Identify which cell holds the provided text, then report its (X, Y) central coordinate. 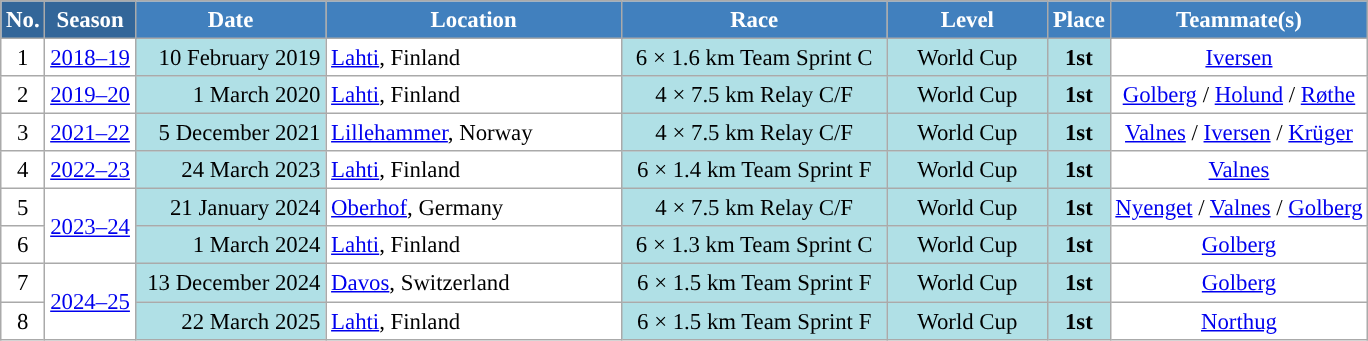
Northug (1239, 321)
Lillehammer, Norway (474, 133)
1 (23, 58)
Season (90, 20)
6 × 1.4 km Team Sprint F (754, 170)
Valnes / Iversen / Krüger (1239, 133)
No. (23, 20)
Date (230, 20)
Location (474, 20)
6 × 1.6 km Team Sprint C (754, 58)
2 (23, 95)
3 (23, 133)
Race (754, 20)
24 March 2023 (230, 170)
2021–22 (90, 133)
22 March 2025 (230, 321)
2018–19 (90, 58)
1 March 2020 (230, 95)
2023–24 (90, 226)
Valnes (1239, 170)
4 (23, 170)
Teammate(s) (1239, 20)
6 × 1.3 km Team Sprint C (754, 245)
6 (23, 245)
Level (968, 20)
13 December 2024 (230, 283)
2022–23 (90, 170)
21 January 2024 (230, 208)
10 February 2019 (230, 58)
5 (23, 208)
Nyenget / Valnes / Golberg (1239, 208)
Davos, Switzerland (474, 283)
2019–20 (90, 95)
2024–25 (90, 302)
5 December 2021 (230, 133)
Iversen (1239, 58)
8 (23, 321)
Golberg / Holund / Røthe (1239, 95)
Place (1079, 20)
7 (23, 283)
1 March 2024 (230, 245)
Oberhof, Germany (474, 208)
